Determine the (X, Y) coordinate at the center of the cell enclosing the given text.  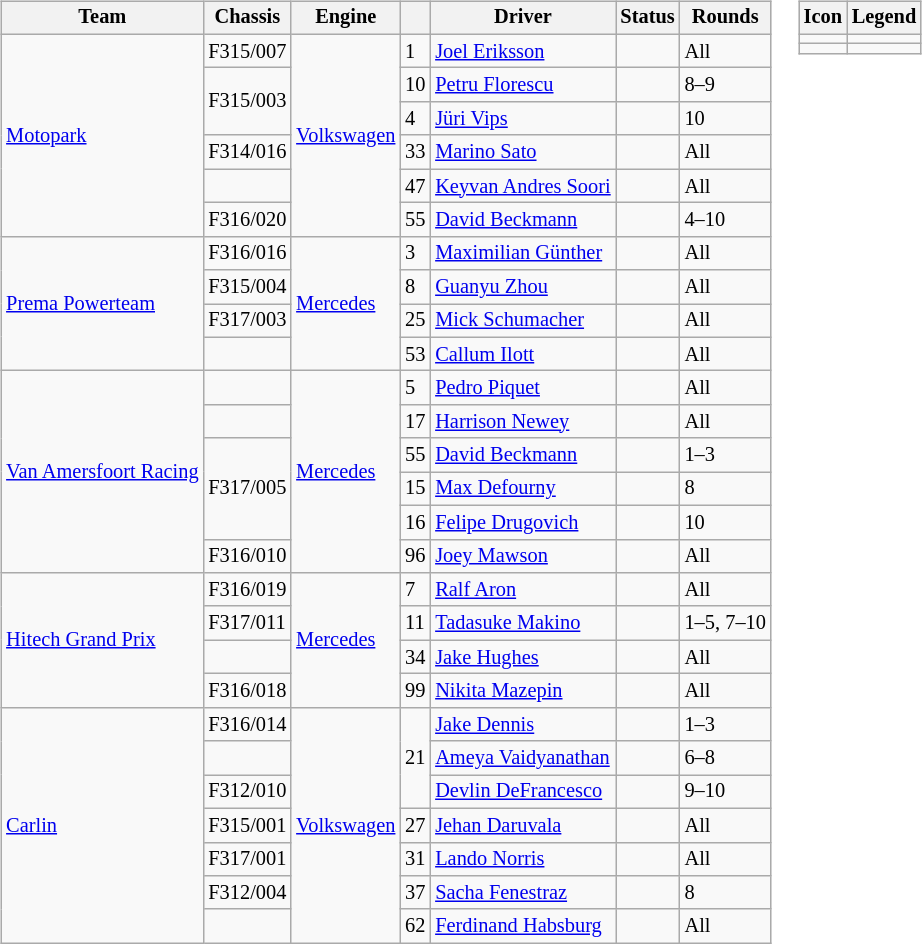
3 (415, 253)
Engine (346, 18)
Carlin (102, 825)
Keyvan Andres Soori (522, 186)
Felipe Drugovich (522, 522)
F316/014 (247, 724)
F315/004 (247, 287)
Driver (522, 18)
F316/018 (247, 691)
Maximilian Günther (522, 253)
Prema Powerteam (102, 304)
Motopark (102, 135)
27 (415, 825)
Status (648, 18)
Jake Dennis (522, 724)
15 (415, 489)
96 (415, 556)
F315/007 (247, 51)
11 (415, 623)
6–8 (726, 758)
Mick Schumacher (522, 321)
Petru Florescu (522, 85)
Ralf Aron (522, 590)
Team (102, 18)
F316/010 (247, 556)
Ferdinand Habsburg (522, 926)
Sacha Fenestraz (522, 893)
Marino Sato (522, 152)
1 (415, 51)
F315/001 (247, 825)
Tadasuke Makino (522, 623)
16 (415, 522)
Lando Norris (522, 859)
F312/004 (247, 893)
7 (415, 590)
1–5, 7–10 (726, 623)
Chassis (247, 18)
31 (415, 859)
4 (415, 119)
21 (415, 758)
F312/010 (247, 792)
F317/005 (247, 488)
Rounds (726, 18)
Max Defourny (522, 489)
Callum Ilott (522, 354)
F316/016 (247, 253)
Jehan Daruvala (522, 825)
25 (415, 321)
Ameya Vaidyanathan (522, 758)
Guanyu Zhou (522, 287)
F316/020 (247, 220)
62 (415, 926)
Legend (884, 18)
Jake Hughes (522, 657)
47 (415, 186)
Nikita Mazepin (522, 691)
Icon (823, 18)
Jüri Vips (522, 119)
53 (415, 354)
33 (415, 152)
Pedro Piquet (522, 388)
5 (415, 388)
F316/019 (247, 590)
Devlin DeFrancesco (522, 792)
4–10 (726, 220)
99 (415, 691)
Hitech Grand Prix (102, 640)
F317/011 (247, 623)
F315/003 (247, 102)
17 (415, 422)
34 (415, 657)
8–9 (726, 85)
Van Amersfoort Racing (102, 472)
Joey Mawson (522, 556)
9–10 (726, 792)
F317/001 (247, 859)
F314/016 (247, 152)
Harrison Newey (522, 422)
37 (415, 893)
F317/003 (247, 321)
Joel Eriksson (522, 51)
